Pinpoint the cell where the given text exists, returning its (X, Y) midpoint coordinate. 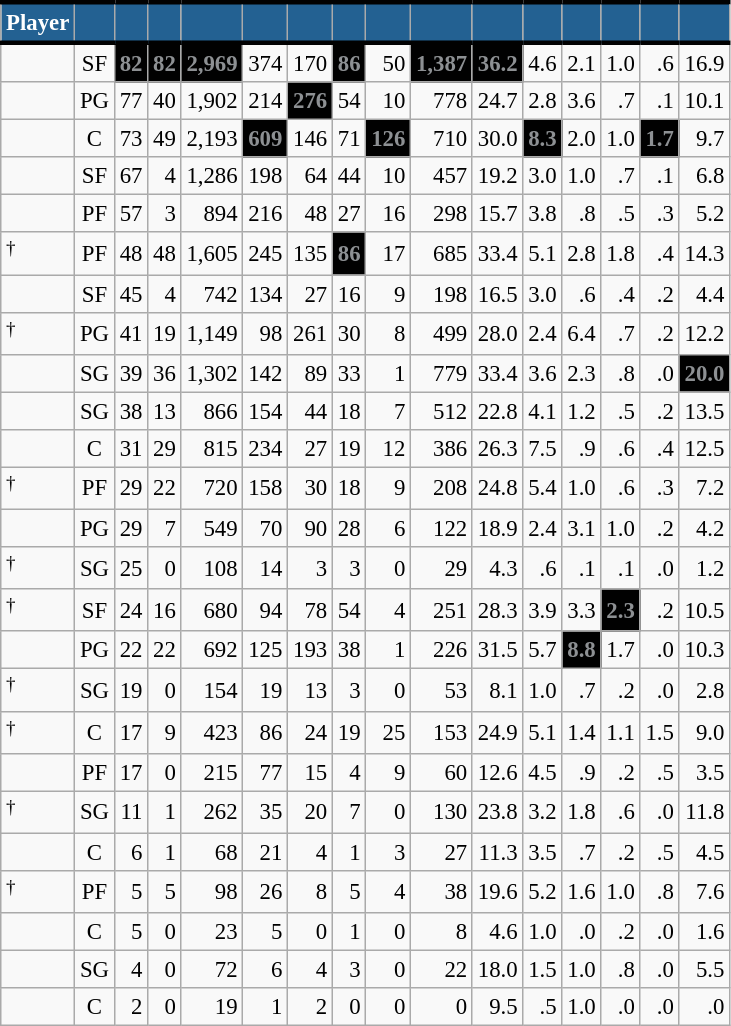
26 (266, 892)
779 (442, 373)
26.3 (497, 449)
19.2 (497, 176)
68 (212, 852)
1,902 (212, 101)
720 (212, 488)
8.3 (542, 139)
1.1 (620, 732)
1,387 (442, 62)
512 (442, 411)
457 (442, 176)
226 (442, 650)
90 (310, 528)
1,605 (212, 253)
214 (266, 101)
866 (212, 411)
126 (388, 139)
153 (442, 732)
9.7 (704, 139)
9.5 (497, 1007)
215 (212, 772)
1,286 (212, 176)
13.5 (704, 411)
234 (266, 449)
28.3 (497, 610)
3.2 (542, 812)
135 (310, 253)
3.8 (542, 214)
20.0 (704, 373)
423 (212, 732)
5.4 (542, 488)
57 (130, 214)
28 (348, 528)
21 (266, 852)
374 (266, 62)
134 (266, 294)
8.8 (582, 650)
31 (130, 449)
122 (442, 528)
815 (212, 449)
549 (212, 528)
5.5 (704, 970)
Player (38, 22)
45 (130, 294)
262 (212, 812)
20 (310, 812)
24.7 (497, 101)
33 (348, 373)
7.6 (704, 892)
36.2 (497, 62)
146 (310, 139)
12.6 (497, 772)
2,969 (212, 62)
64 (310, 176)
11.8 (704, 812)
193 (310, 650)
14.3 (704, 253)
36 (164, 373)
9.0 (704, 732)
2.0 (582, 139)
261 (310, 333)
94 (266, 610)
499 (442, 333)
742 (212, 294)
31.5 (497, 650)
12.5 (704, 449)
40 (164, 101)
39 (130, 373)
130 (442, 812)
23 (212, 932)
7.2 (704, 488)
276 (310, 101)
35 (266, 812)
216 (266, 214)
50 (388, 62)
12.2 (704, 333)
22.8 (497, 411)
1,302 (212, 373)
30.0 (497, 139)
125 (266, 650)
11 (130, 812)
4.1 (542, 411)
19.6 (497, 892)
609 (266, 139)
142 (266, 373)
71 (348, 139)
16.5 (497, 294)
15 (310, 772)
18.0 (497, 970)
2.1 (582, 62)
298 (442, 214)
778 (442, 101)
1,149 (212, 333)
53 (442, 690)
18.9 (497, 528)
10.5 (704, 610)
10.3 (704, 650)
72 (212, 970)
15.7 (497, 214)
89 (310, 373)
894 (212, 214)
685 (442, 253)
28.0 (497, 333)
245 (266, 253)
6.8 (704, 176)
386 (442, 449)
158 (266, 488)
3.3 (582, 610)
680 (212, 610)
208 (442, 488)
78 (310, 610)
4.3 (497, 568)
10.1 (704, 101)
24.8 (497, 488)
2,193 (212, 139)
49 (164, 139)
108 (212, 568)
11.3 (497, 852)
692 (212, 650)
12 (388, 449)
170 (310, 62)
23.8 (497, 812)
1.4 (582, 732)
60 (442, 772)
4.4 (704, 294)
41 (130, 333)
67 (130, 176)
16.9 (704, 62)
5.7 (542, 650)
3.1 (582, 528)
4.2 (704, 528)
8.1 (497, 690)
73 (130, 139)
3.9 (542, 610)
251 (442, 610)
7.5 (542, 449)
70 (266, 528)
710 (442, 139)
14 (266, 568)
24.9 (497, 732)
6.4 (582, 333)
